Search for the cell housing the specified text and yield its [X, Y] center coordinate. 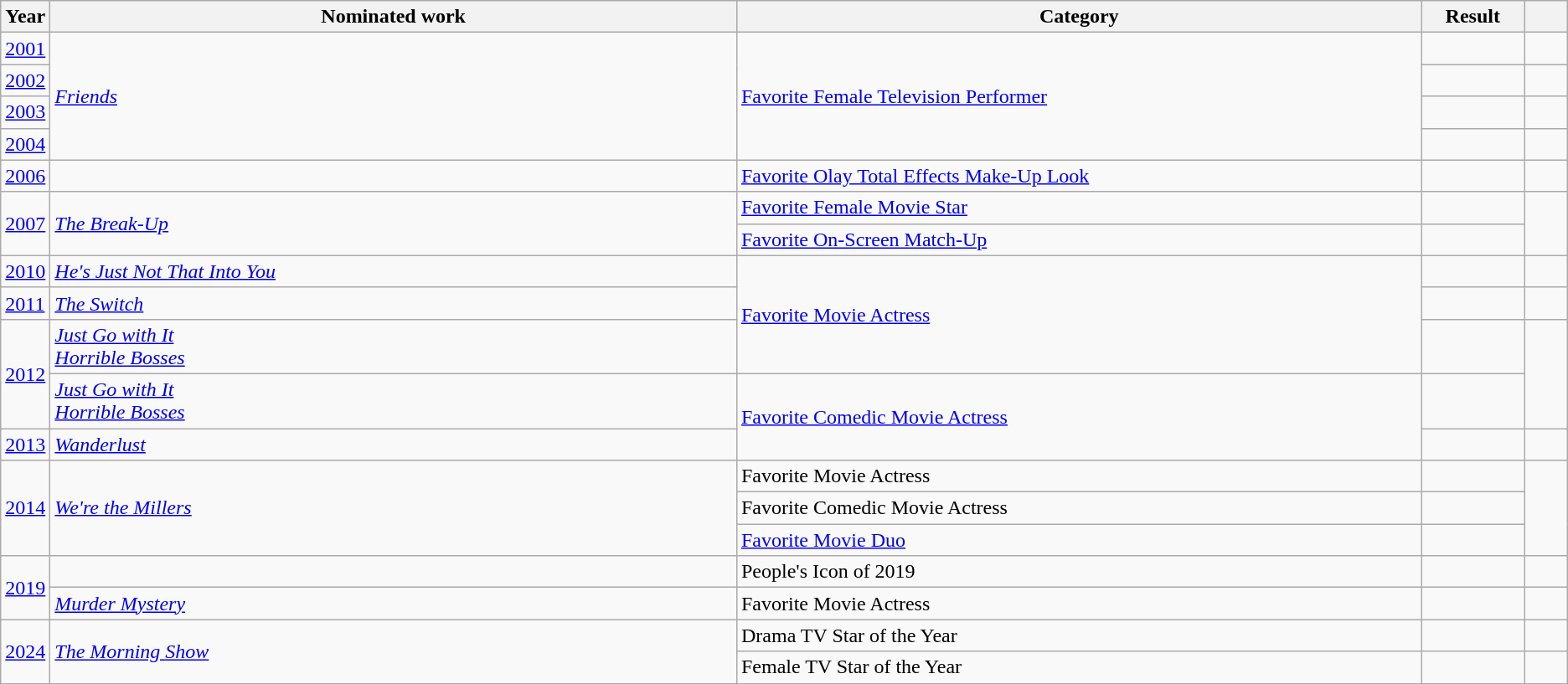
Year [25, 17]
The Morning Show [394, 651]
Murder Mystery [394, 604]
2007 [25, 224]
2011 [25, 303]
Nominated work [394, 17]
2024 [25, 651]
Friends [394, 96]
2001 [25, 49]
Favorite Female Television Performer [1079, 96]
2003 [25, 112]
Favorite Olay Total Effects Make-Up Look [1079, 176]
2013 [25, 445]
People's Icon of 2019 [1079, 572]
Category [1079, 17]
Drama TV Star of the Year [1079, 635]
Wanderlust [394, 445]
2002 [25, 80]
2004 [25, 144]
We're the Millers [394, 508]
Favorite On-Screen Match-Up [1079, 239]
Favorite Movie Duo [1079, 540]
2010 [25, 271]
He's Just Not That Into You [394, 271]
Result [1473, 17]
The Break-Up [394, 224]
2006 [25, 176]
2014 [25, 508]
2019 [25, 588]
Favorite Female Movie Star [1079, 208]
Female TV Star of the Year [1079, 667]
2012 [25, 373]
The Switch [394, 303]
